Capture the cell that displays the provided text and extract its (x, y) central coordinate. 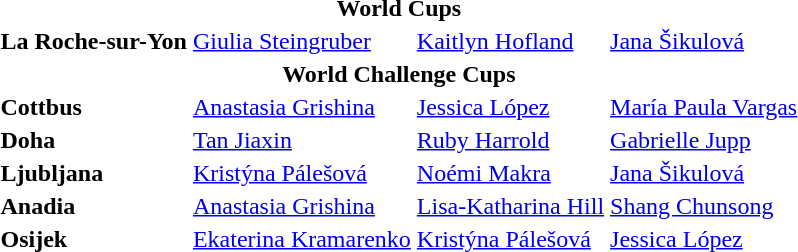
Tan Jiaxin (302, 140)
Noémi Makra (510, 173)
Ruby Harrold (510, 140)
Giulia Steingruber (302, 41)
Kristýna Pálešová (302, 173)
Kaitlyn Hofland (510, 41)
Jessica López (510, 107)
Lisa-Katharina Hill (510, 206)
